Find where the given text appears and provide that cell's center as [x, y] coordinate. 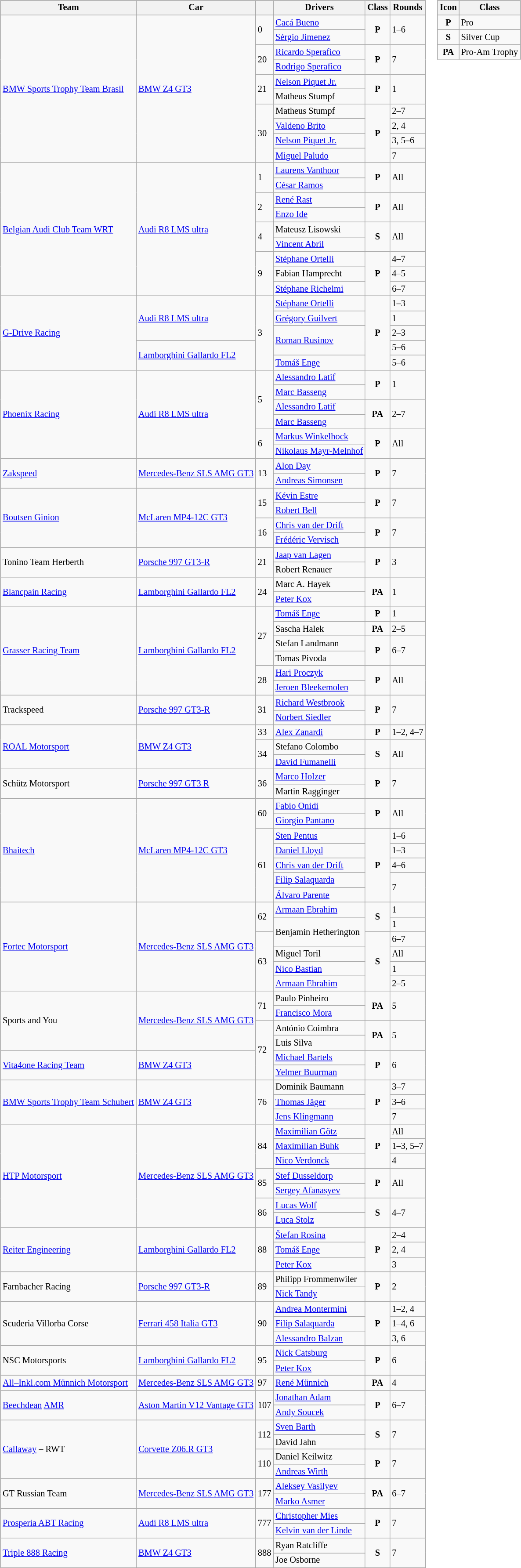
Pro [489, 22]
30 [264, 134]
BMW Sports Trophy Team Schubert [69, 1102]
Richard Westbrook [319, 703]
Jeroen Bleekemolen [319, 688]
Nick Catsburg [319, 1353]
Kévin Estre [319, 496]
Sports and You [69, 1021]
33 [264, 732]
Nick Tandy [319, 1294]
Michael Bartels [319, 1057]
16 [264, 532]
Callaway – RWT [69, 1450]
0 [264, 30]
84 [264, 1147]
ROAL Motorsport [69, 747]
4–5 [408, 274]
Marko Asmer [319, 1501]
René Rast [319, 200]
Phoenix Racing [69, 414]
Drivers [319, 8]
Andrea Montermini [319, 1309]
1–4, 6 [408, 1324]
David Jahn [319, 1442]
Fabio Onidi [319, 806]
Bhaitech [69, 851]
Valdeno Brito [319, 126]
Blancpain Racing [69, 591]
Scuderia Villorba Corse [69, 1323]
Sérgio Jimenez [319, 37]
Stefan Landmann [319, 644]
HTP Motorsport [69, 1176]
Marco Holzer [319, 777]
Stéphane Richelmi [319, 289]
Sten Pentus [319, 836]
1–3, 5–7 [408, 1146]
Lucas Wolf [319, 1206]
2–3 [408, 333]
Markus Winkelhock [319, 437]
27 [264, 636]
Boutsen Ginion [69, 518]
Zakspeed [69, 474]
G-Drive Racing [69, 333]
Icon [448, 8]
90 [264, 1323]
Grégory Guilvert [319, 318]
Team [69, 8]
36 [264, 784]
76 [264, 1102]
Aston Martin V12 Vantage GT3 [196, 1405]
13 [264, 474]
Prosperia ABT Racing [69, 1524]
Silver Cup [489, 37]
Álvaro Parente [319, 895]
Rounds [408, 8]
9 [264, 274]
Ferrari 458 Italia GT3 [196, 1323]
Nico Verdonck [319, 1161]
88 [264, 1249]
Hari Proczyk [319, 673]
Cacá Bueno [319, 22]
Sergey Afanasyev [319, 1191]
Alon Day [319, 466]
Daniel Keilwitz [319, 1457]
Vincent Abril [319, 244]
Trackspeed [69, 710]
Enzo Ide [319, 215]
Farnbacher Racing [69, 1286]
28 [264, 680]
85 [264, 1183]
Norbert Siedler [319, 717]
All–Inkl.com Münnich Motorsport [69, 1383]
Andy Soucek [319, 1412]
David Fumanelli [319, 762]
Andreas Simonsen [319, 481]
Philipp Frommenwiler [319, 1279]
888 [264, 1553]
Yelmer Buurman [319, 1072]
Beechdean AMR [69, 1405]
Maximilian Buhk [319, 1146]
Ricardo Sperafico [319, 52]
Nikolaus Mayr-Melnhof [319, 451]
Aleksey Vasilyev [319, 1486]
Sascha Halek [319, 629]
Grasser Racing Team [69, 651]
Luca Stolz [319, 1220]
60 [264, 814]
Giorgio Pantano [319, 821]
1–2, 4 [408, 1309]
2–4 [408, 1235]
Tomas Pivoda [319, 659]
24 [264, 591]
Stefano Colombo [319, 747]
Joe Osborne [319, 1561]
4–6 [408, 865]
Benjamin Hetherington [319, 931]
Pro-Am Trophy [489, 52]
63 [264, 961]
Frédéric Vervisch [319, 540]
20 [264, 60]
1–2, 4–7 [408, 732]
Luis Silva [319, 1043]
Miguel Toril [319, 954]
Kelvin van der Linde [319, 1531]
Mateusz Lisowski [319, 229]
Sven Barth [319, 1427]
Jens Klingmann [319, 1117]
3, 5–6 [408, 141]
Fortec Motorsport [69, 947]
86 [264, 1213]
71 [264, 1006]
Porsche 997 GT3 R [196, 784]
107 [264, 1405]
Martin Ragginger [319, 791]
97 [264, 1383]
Car [196, 8]
René Münnich [319, 1383]
31 [264, 710]
Thomas Jäger [319, 1102]
Francisco Mora [319, 1013]
34 [264, 754]
Christopher Mies [319, 1516]
Fabian Hamprecht [319, 274]
Robert Bell [319, 511]
António Coimbra [319, 1028]
Ryan Ratcliffe [319, 1546]
César Ramos [319, 185]
177 [264, 1494]
15 [264, 503]
Nico Bastian [319, 969]
89 [264, 1286]
3–6 [408, 1102]
Dominik Baumann [319, 1087]
Schütz Motorsport [69, 784]
Alessandro Balzan [319, 1339]
Andreas Wirth [319, 1472]
95 [264, 1360]
Alex Zanardi [319, 732]
Reiter Engineering [69, 1249]
Tonino Team Herberth [69, 562]
Paulo Pinheiro [319, 999]
Štefan Rosina [319, 1235]
NSC Motorsports [69, 1360]
61 [264, 865]
Corvette Z06.R GT3 [196, 1450]
GT Russian Team [69, 1494]
Miguel Paludo [319, 156]
Roman Rusinov [319, 340]
Marc A. Hayek [319, 584]
Stef Dusseldorp [319, 1176]
777 [264, 1524]
3–7 [408, 1087]
Jonathan Adam [319, 1398]
Rodrigo Sperafico [319, 67]
112 [264, 1435]
Robert Renauer [319, 570]
Vita4one Racing Team [69, 1065]
BMW Sports Trophy Team Brasil [69, 89]
Triple 888 Racing [69, 1553]
72 [264, 1050]
Belgian Audi Club Team WRT [69, 229]
Daniel Lloyd [319, 851]
3, 6 [408, 1339]
Maximilian Götz [319, 1132]
62 [264, 917]
Laurens Vanthoor [319, 170]
Jaap van Lagen [319, 555]
110 [264, 1464]
